For the text-containing cell, return its midpoint in (X, Y) coordinate format. 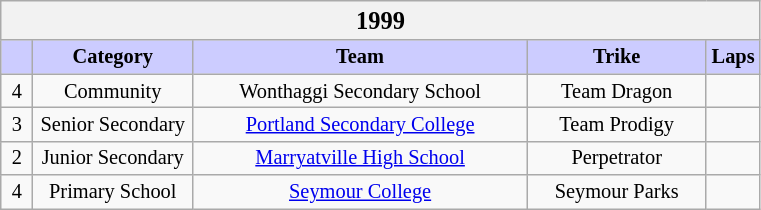
Senior Secondary (113, 124)
Perpetrator (617, 158)
Marryatville High School (360, 158)
Team (360, 57)
3 (17, 124)
Category (113, 57)
Community (113, 91)
Team Prodigy (617, 124)
Seymour College (360, 192)
Primary School (113, 192)
Wonthaggi Secondary School (360, 91)
Trike (617, 57)
Seymour Parks (617, 192)
Laps (734, 57)
2 (17, 158)
Portland Secondary College (360, 124)
Team Dragon (617, 91)
Junior Secondary (113, 158)
1999 (381, 20)
